For the text-containing cell, return its midpoint in (X, Y) coordinate format. 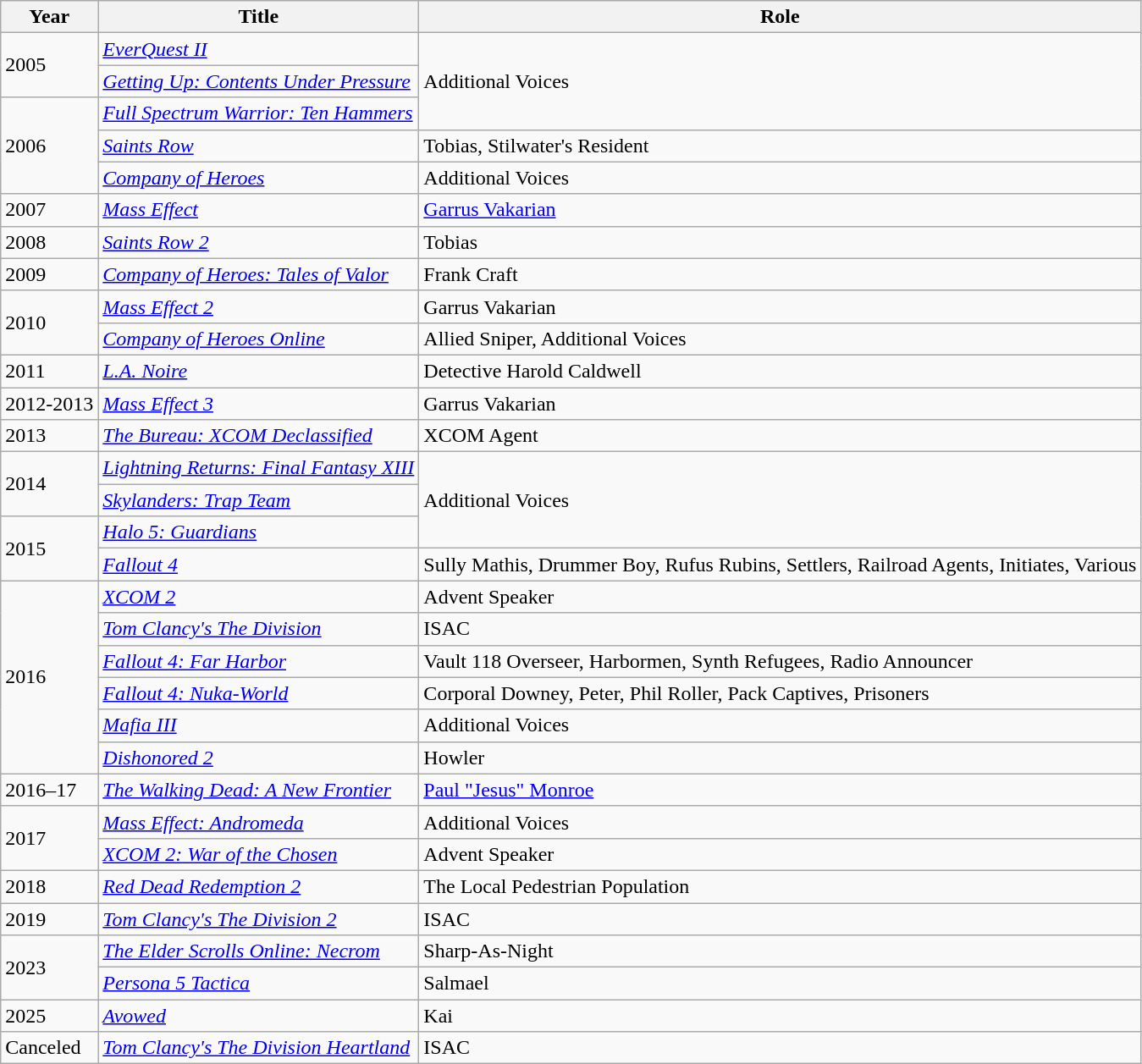
EverQuest II (259, 49)
Company of Heroes (259, 178)
Canceled (49, 1048)
Mafia III (259, 725)
Lightning Returns: Final Fantasy XIII (259, 468)
Fallout 4 (259, 565)
Title (259, 17)
2012-2013 (49, 404)
Sully Mathis, Drummer Boy, Rufus Rubins, Settlers, Railroad Agents, Initiates, Various (781, 565)
2017 (49, 838)
Mass Effect 2 (259, 306)
Vault 118 Overseer, Harbormen, Synth Refugees, Radio Announcer (781, 661)
Tom Clancy's The Division 2 (259, 918)
2005 (49, 65)
2013 (49, 436)
Saints Row (259, 146)
Company of Heroes Online (259, 339)
2019 (49, 918)
Role (781, 17)
Halo 5: Guardians (259, 532)
The Local Pedestrian Population (781, 886)
Mass Effect: Andromeda (259, 822)
Red Dead Redemption 2 (259, 886)
Fallout 4: Nuka-World (259, 693)
2014 (49, 484)
Corporal Downey, Peter, Phil Roller, Pack Captives, Prisoners (781, 693)
Tom Clancy's The Division (259, 629)
2025 (49, 1016)
Tobias (781, 242)
Howler (781, 758)
L.A. Noire (259, 371)
The Elder Scrolls Online: Necrom (259, 951)
2016 (49, 677)
2018 (49, 886)
Full Spectrum Warrior: Ten Hammers (259, 113)
Paul "Jesus" Monroe (781, 790)
Fallout 4: Far Harbor (259, 661)
Dishonored 2 (259, 758)
XCOM 2 (259, 597)
Detective Harold Caldwell (781, 371)
2016–17 (49, 790)
Sharp-As-Night (781, 951)
2023 (49, 968)
Skylanders: Trap Team (259, 500)
2010 (49, 323)
2006 (49, 146)
Year (49, 17)
2008 (49, 242)
Frank Craft (781, 274)
Mass Effect 3 (259, 404)
Allied Sniper, Additional Voices (781, 339)
Avowed (259, 1016)
Company of Heroes: Tales of Valor (259, 274)
2015 (49, 549)
Saints Row 2 (259, 242)
Mass Effect (259, 210)
2007 (49, 210)
2011 (49, 371)
Tobias, Stilwater's Resident (781, 146)
Salmael (781, 984)
Getting Up: Contents Under Pressure (259, 81)
The Walking Dead: A New Frontier (259, 790)
Persona 5 Tactica (259, 984)
The Bureau: XCOM Declassified (259, 436)
XCOM 2: War of the Chosen (259, 854)
Tom Clancy's The Division Heartland (259, 1048)
XCOM Agent (781, 436)
2009 (49, 274)
Kai (781, 1016)
